For the text-containing cell, return its midpoint in [X, Y] coordinate format. 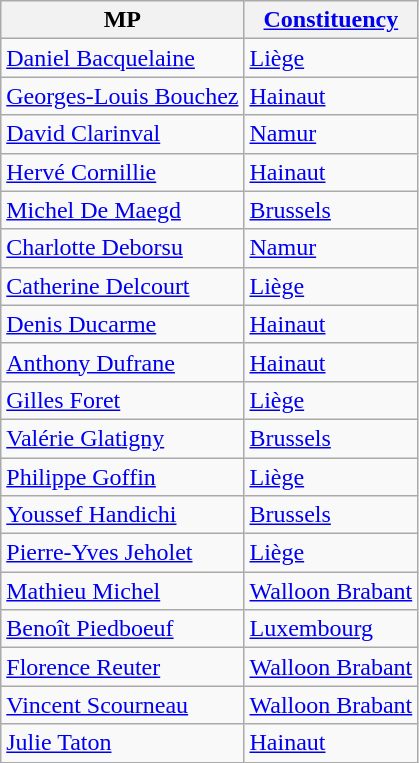
Charlotte Deborsu [122, 248]
Mathieu Michel [122, 591]
Daniel Bacquelaine [122, 58]
Valérie Glatigny [122, 438]
Denis Ducarme [122, 324]
Philippe Goffin [122, 477]
Gilles Foret [122, 400]
Catherine Delcourt [122, 286]
Michel De Maegd [122, 210]
Constituency [331, 20]
Georges-Louis Bouchez [122, 96]
Hervé Cornillie [122, 172]
Pierre-Yves Jeholet [122, 553]
Anthony Dufrane [122, 362]
Youssef Handichi [122, 515]
Julie Taton [122, 743]
Luxembourg [331, 629]
Florence Reuter [122, 667]
MP [122, 20]
Benoît Piedboeuf [122, 629]
David Clarinval [122, 134]
Vincent Scourneau [122, 705]
